Identify which cell holds the provided text, then report its [x, y] central coordinate. 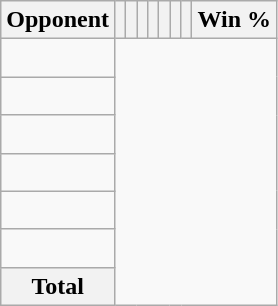
Opponent [58, 20]
Win % [234, 20]
Total [58, 286]
